Output the (X, Y) coordinate of the center of the cell containing the given text.  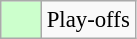
Play-offs (88, 20)
